Detect which cell encompasses the target text, then output its (X, Y) center coordinate. 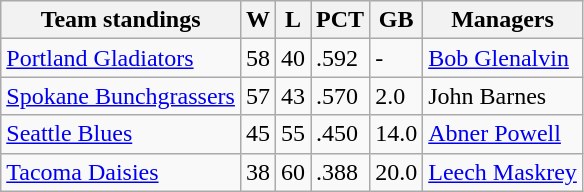
38 (258, 172)
43 (294, 96)
.592 (340, 58)
John Barnes (503, 96)
Team standings (121, 20)
45 (258, 134)
- (396, 58)
Spokane Bunchgrassers (121, 96)
Portland Gladiators (121, 58)
2.0 (396, 96)
58 (258, 58)
Abner Powell (503, 134)
60 (294, 172)
.450 (340, 134)
40 (294, 58)
Bob Glenalvin (503, 58)
20.0 (396, 172)
Leech Maskrey (503, 172)
Seattle Blues (121, 134)
55 (294, 134)
Tacoma Daisies (121, 172)
57 (258, 96)
14.0 (396, 134)
.388 (340, 172)
GB (396, 20)
Managers (503, 20)
.570 (340, 96)
PCT (340, 20)
W (258, 20)
L (294, 20)
